Return (X, Y) of the center of cell containing provided text 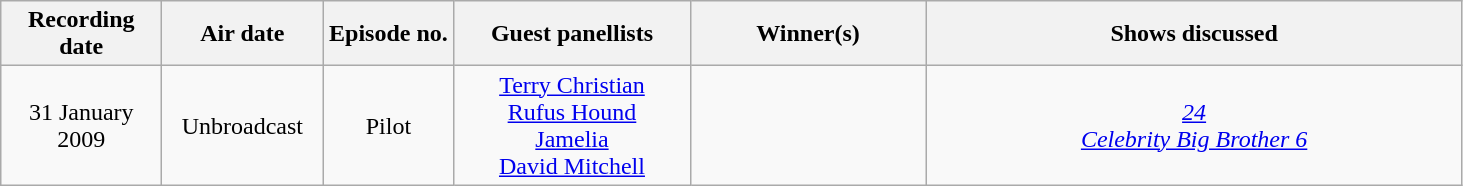
31 January 2009 (82, 126)
Unbroadcast (242, 126)
24Celebrity Big Brother 6 (1194, 126)
Air date (242, 34)
Pilot (388, 126)
Terry ChristianRufus HoundJameliaDavid Mitchell (572, 126)
Shows discussed (1194, 34)
Guest panellists (572, 34)
Winner(s) (808, 34)
Episode no. (388, 34)
Recording date (82, 34)
